Return the (X, Y) coordinate for the center point of the cell that contains the specified text.  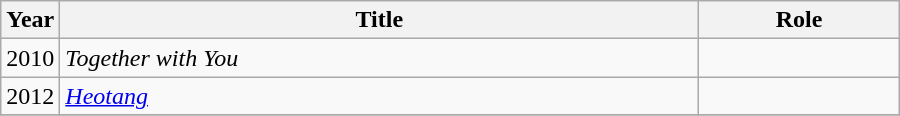
Role (799, 20)
2012 (30, 96)
Year (30, 20)
Heotang (380, 96)
2010 (30, 58)
Title (380, 20)
Together with You (380, 58)
